From the cell containing the given text, extract its center point as [x, y] coordinate. 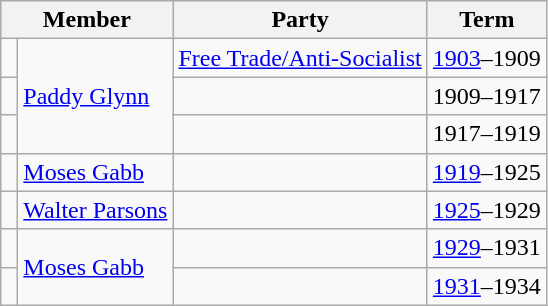
Party [300, 20]
1917–1919 [486, 134]
1909–1917 [486, 96]
1925–1929 [486, 210]
Term [486, 20]
Member [87, 20]
Paddy Glynn [96, 96]
1919–1925 [486, 172]
1931–1934 [486, 286]
1903–1909 [486, 58]
1929–1931 [486, 248]
Free Trade/Anti-Socialist [300, 58]
Walter Parsons [96, 210]
